Detect which cell encompasses the target text, then output its [X, Y] center coordinate. 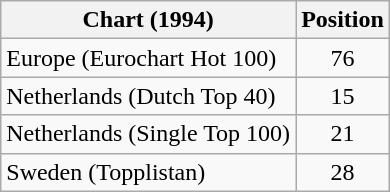
28 [343, 172]
Chart (1994) [148, 20]
Position [343, 20]
Netherlands (Dutch Top 40) [148, 96]
15 [343, 96]
Europe (Eurochart Hot 100) [148, 58]
Sweden (Topplistan) [148, 172]
76 [343, 58]
21 [343, 134]
Netherlands (Single Top 100) [148, 134]
